From the cell containing the given text, extract its center point as (x, y) coordinate. 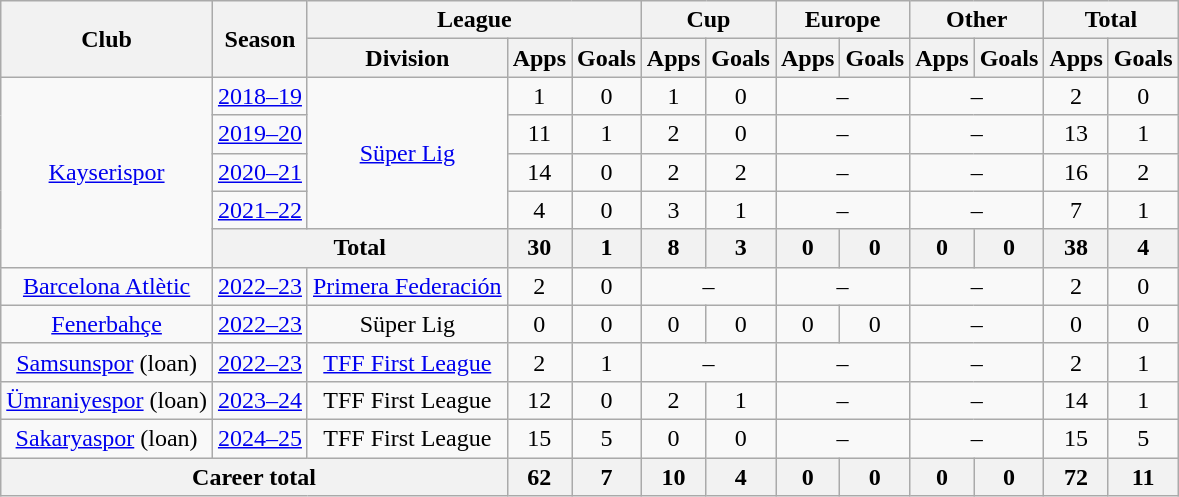
2023–24 (260, 400)
Career total (254, 477)
Cup (708, 20)
2021–22 (260, 210)
38 (1076, 248)
8 (673, 248)
13 (1076, 134)
Division (407, 58)
Fenerbahçe (107, 324)
72 (1076, 477)
Europe (843, 20)
Season (260, 39)
Kayserispor (107, 172)
2020–21 (260, 172)
Samsunspor (loan) (107, 362)
Sakaryaspor (loan) (107, 438)
12 (539, 400)
30 (539, 248)
16 (1076, 172)
2019–20 (260, 134)
2018–19 (260, 96)
62 (539, 477)
10 (673, 477)
Primera Federación (407, 286)
League (474, 20)
Barcelona Atlètic (107, 286)
Club (107, 39)
Other (977, 20)
Ümraniyespor (loan) (107, 400)
2024–25 (260, 438)
